Detect which cell encompasses the target text, then output its [x, y] center coordinate. 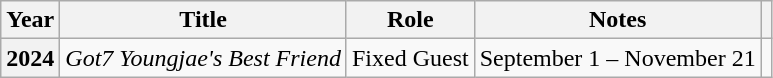
2024 [30, 58]
Role [410, 20]
Year [30, 20]
September 1 – November 21 [618, 58]
Fixed Guest [410, 58]
Got7 Youngjae's Best Friend [204, 58]
Notes [618, 20]
Title [204, 20]
